Capture the cell that displays the provided text and extract its (x, y) central coordinate. 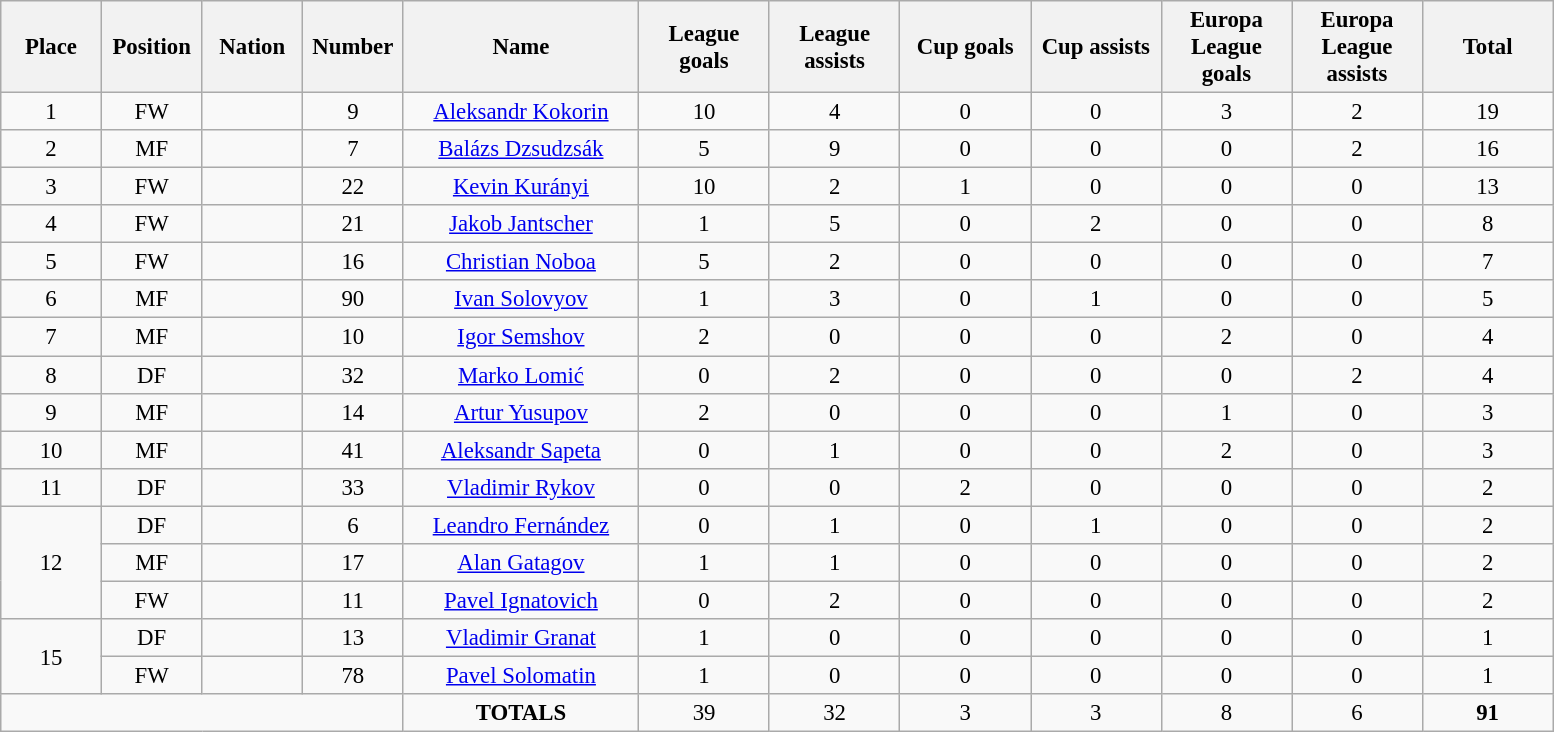
League goals (704, 47)
Jakob Jantscher (521, 224)
Europa League assists (1358, 47)
41 (354, 450)
12 (52, 562)
90 (354, 299)
Cup goals (966, 47)
Position (152, 47)
Artur Yusupov (521, 412)
39 (704, 713)
14 (354, 412)
17 (354, 563)
Name (521, 47)
19 (1488, 112)
Vladimir Rykov (521, 487)
91 (1488, 713)
Igor Semshov (521, 337)
78 (354, 675)
Place (52, 47)
Alan Gatagov (521, 563)
League assists (834, 47)
15 (52, 656)
Kevin Kurányi (521, 187)
Pavel Solomatin (521, 675)
22 (354, 187)
Leandro Fernández (521, 525)
Ivan Solovyov (521, 299)
Pavel Ignatovich (521, 600)
Aleksandr Sapeta (521, 450)
33 (354, 487)
Total (1488, 47)
Aleksandr Kokorin (521, 112)
Nation (252, 47)
21 (354, 224)
Number (354, 47)
Marko Lomić (521, 375)
TOTALS (521, 713)
Balázs Dzsudzsák (521, 149)
Christian Noboa (521, 262)
Europa League goals (1226, 47)
Cup assists (1096, 47)
Vladimir Granat (521, 638)
